Find where the given text appears and provide that cell's center as [X, Y] coordinate. 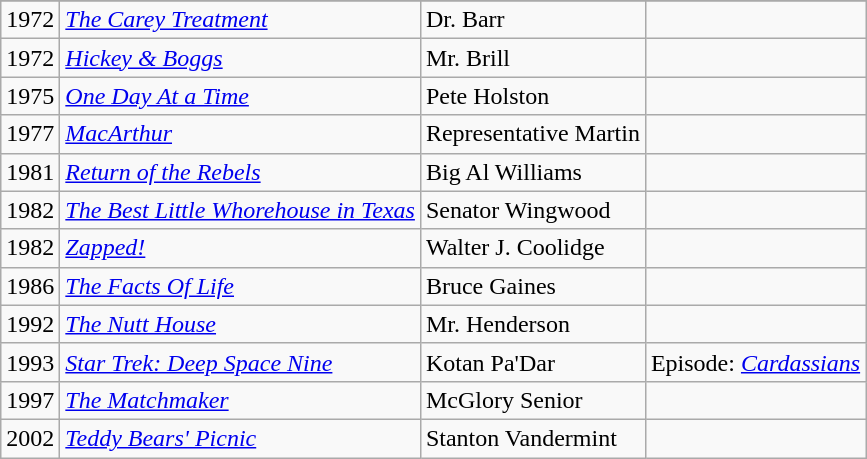
1997 [30, 400]
2002 [30, 438]
The Best Little Whorehouse in Texas [240, 210]
Teddy Bears' Picnic [240, 438]
Mr. Brill [532, 58]
1993 [30, 362]
Senator Wingwood [532, 210]
Bruce Gaines [532, 286]
Stanton Vandermint [532, 438]
Star Trek: Deep Space Nine [240, 362]
The Facts Of Life [240, 286]
1981 [30, 172]
Episode: Cardassians [755, 362]
The Carey Treatment [240, 20]
1977 [30, 134]
One Day At a Time [240, 96]
MacArthur [240, 134]
Pete Holston [532, 96]
Dr. Barr [532, 20]
The Matchmaker [240, 400]
Big Al Williams [532, 172]
The Nutt House [240, 324]
McGlory Senior [532, 400]
1992 [30, 324]
Representative Martin [532, 134]
Walter J. Coolidge [532, 248]
1975 [30, 96]
Kotan Pa'Dar [532, 362]
Hickey & Boggs [240, 58]
Zapped! [240, 248]
1986 [30, 286]
Return of the Rebels [240, 172]
Mr. Henderson [532, 324]
